Return (x, y) of the center of cell containing provided text 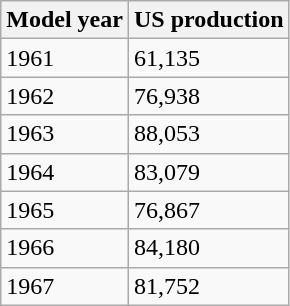
1966 (65, 248)
81,752 (208, 286)
88,053 (208, 134)
84,180 (208, 248)
US production (208, 20)
1963 (65, 134)
76,867 (208, 210)
1964 (65, 172)
1965 (65, 210)
61,135 (208, 58)
1961 (65, 58)
83,079 (208, 172)
1962 (65, 96)
76,938 (208, 96)
1967 (65, 286)
Model year (65, 20)
